Scan for the cell matching the given text and deliver its (X, Y) coordinate at center. 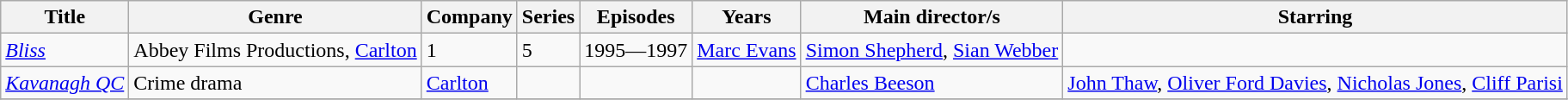
Genre (275, 17)
Abbey Films Productions, Carlton (275, 50)
Marc Evans (747, 50)
Bliss (65, 50)
Title (65, 17)
Episodes (636, 17)
John Thaw, Oliver Ford Davies, Nicholas Jones, Cliff Parisi (1316, 83)
Series (548, 17)
Company (470, 17)
Main director/s (932, 17)
Starring (1316, 17)
5 (548, 50)
Carlton (470, 83)
Kavanagh QC (65, 83)
Crime drama (275, 83)
1995—1997 (636, 50)
Charles Beeson (932, 83)
1 (470, 50)
Years (747, 17)
Simon Shepherd, Sian Webber (932, 50)
